Return the (X, Y) coordinate for the center point of the cell that contains the specified text.  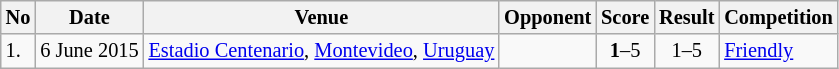
Result (686, 17)
Venue (322, 17)
Opponent (548, 17)
No (18, 17)
Date (89, 17)
Competition (778, 17)
Estadio Centenario, Montevideo, Uruguay (322, 51)
Score (625, 17)
6 June 2015 (89, 51)
1. (18, 51)
Friendly (778, 51)
